Provide the [X, Y] coordinate of the cell's center where the given text is located.  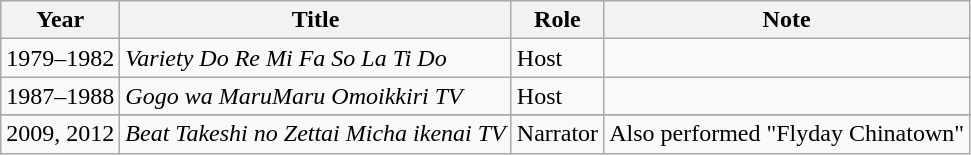
Narrator [557, 134]
1979–1982 [60, 58]
Year [60, 20]
Title [316, 20]
Gogo wa MaruMaru Omoikkiri TV [316, 96]
1987–1988 [60, 96]
2009, 2012 [60, 134]
Beat Takeshi no Zettai Micha ikenai TV [316, 134]
Variety Do Re Mi Fa So La Ti Do [316, 58]
Note [787, 20]
Role [557, 20]
Also performed "Flyday Chinatown" [787, 134]
